Scan for the cell matching the given text and deliver its (X, Y) coordinate at center. 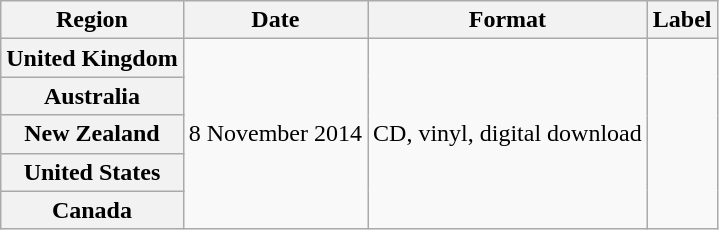
Australia (92, 96)
Canada (92, 210)
United States (92, 172)
United Kingdom (92, 58)
Format (508, 20)
Region (92, 20)
New Zealand (92, 134)
8 November 2014 (275, 134)
Date (275, 20)
Label (682, 20)
CD, vinyl, digital download (508, 134)
